For the text-containing cell, return its midpoint in [X, Y] coordinate format. 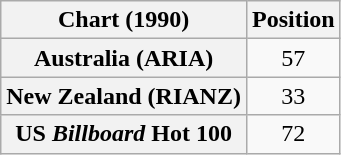
New Zealand (RIANZ) [124, 96]
US Billboard Hot 100 [124, 134]
33 [293, 96]
Position [293, 20]
57 [293, 58]
Australia (ARIA) [124, 58]
Chart (1990) [124, 20]
72 [293, 134]
